Extract the (X, Y) coordinate from the center of the cell holding the provided text.  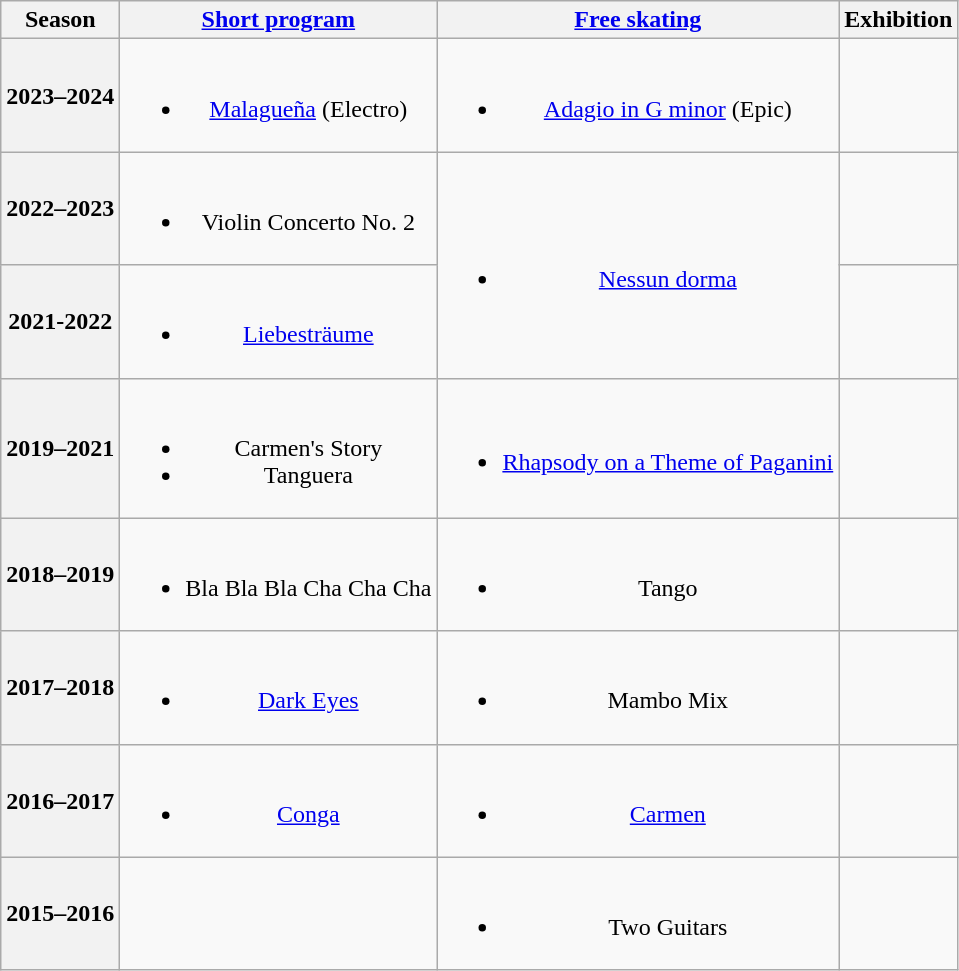
2023–2024 (60, 96)
2019–2021 (60, 448)
Carmen's Story Tanguera (278, 448)
Free skating (638, 20)
2021-2022 (60, 322)
2018–2019 (60, 574)
Conga (278, 800)
Tango (638, 574)
Rhapsody on a Theme of Paganini (638, 448)
Short program (278, 20)
2017–2018 (60, 688)
Bla Bla Bla Cha Cha Cha (278, 574)
Nessun dorma (638, 265)
Mambo Mix (638, 688)
2016–2017 (60, 800)
Dark Eyes (278, 688)
Violin Concerto No. 2 (278, 208)
Adagio in G minor (Epic) (638, 96)
2022–2023 (60, 208)
Malagueña (Electro) (278, 96)
Carmen (638, 800)
Liebesträume (278, 322)
Exhibition (898, 20)
Season (60, 20)
2015–2016 (60, 914)
Two Guitars (638, 914)
